Determine the (x, y) coordinate at the center of the cell enclosing the given text.  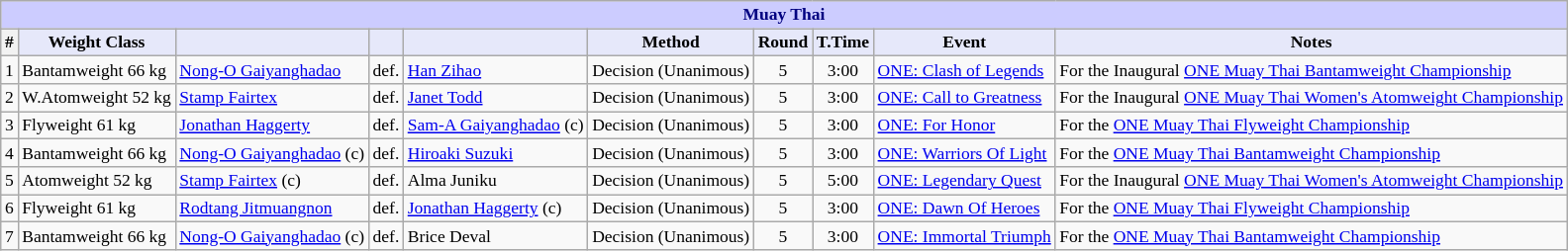
For the Inaugural ONE Muay Thai Bantamweight Championship (1311, 69)
Weight Class (97, 42)
ONE: Immortal Triumph (964, 235)
2 (10, 97)
Janet Todd (496, 97)
Muay Thai (784, 14)
Jonathan Haggerty (271, 125)
# (10, 42)
ONE: For Honor (964, 125)
W.Atomweight 52 kg (97, 97)
3 (10, 125)
Stamp Fairtex (271, 97)
5:00 (843, 180)
Round (782, 42)
Brice Deval (496, 235)
Alma Juniku (496, 180)
1 (10, 69)
Nong-O Gaiyanghadao (271, 69)
Jonathan Haggerty (c) (496, 208)
ONE: Warriors Of Light (964, 152)
ONE: Legendary Quest (964, 180)
Notes (1311, 42)
ONE: Dawn Of Heroes (964, 208)
4 (10, 152)
Hiroaki Suzuki (496, 152)
Stamp Fairtex (c) (271, 180)
Atomweight 52 kg (97, 180)
Han Zihao (496, 69)
7 (10, 235)
Method (671, 42)
ONE: Clash of Legends (964, 69)
Rodtang Jitmuangnon (271, 208)
Sam-A Gaiyanghadao (c) (496, 125)
Event (964, 42)
6 (10, 208)
T.Time (843, 42)
ONE: Call to Greatness (964, 97)
